Find where the given text appears and provide that cell's center as (x, y) coordinate. 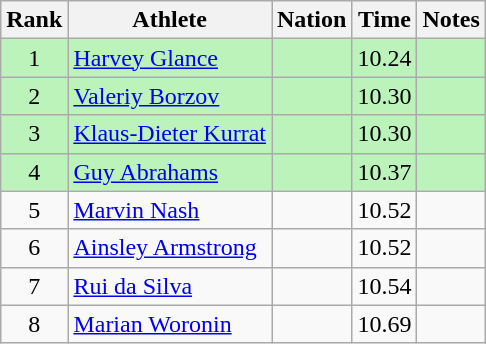
10.37 (384, 172)
Klaus-Dieter Kurrat (170, 134)
7 (34, 286)
10.24 (384, 58)
5 (34, 210)
Notes (451, 20)
Athlete (170, 20)
1 (34, 58)
4 (34, 172)
Rank (34, 20)
Marian Woronin (170, 324)
Valeriy Borzov (170, 96)
Ainsley Armstrong (170, 248)
8 (34, 324)
Marvin Nash (170, 210)
3 (34, 134)
Harvey Glance (170, 58)
Guy Abrahams (170, 172)
6 (34, 248)
Nation (312, 20)
Rui da Silva (170, 286)
2 (34, 96)
10.69 (384, 324)
10.54 (384, 286)
Time (384, 20)
